Capture the cell that displays the provided text and extract its (X, Y) central coordinate. 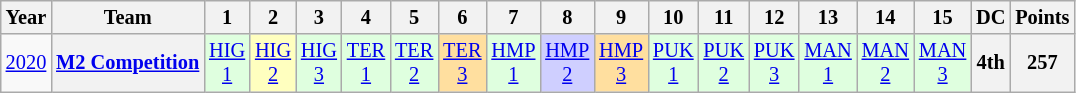
PUK3 (774, 63)
10 (673, 17)
MAN2 (886, 63)
PUK1 (673, 63)
14 (886, 17)
HMP2 (567, 63)
3 (319, 17)
M2 Competition (128, 63)
6 (462, 17)
11 (723, 17)
HMP3 (621, 63)
Team (128, 17)
Points (1042, 17)
15 (942, 17)
2020 (26, 63)
4 (366, 17)
DC (990, 17)
HIG3 (319, 63)
TER1 (366, 63)
4th (990, 63)
8 (567, 17)
HIG1 (227, 63)
HMP1 (513, 63)
13 (828, 17)
TER3 (462, 63)
MAN3 (942, 63)
HIG2 (273, 63)
12 (774, 17)
5 (414, 17)
9 (621, 17)
PUK2 (723, 63)
1 (227, 17)
Year (26, 17)
257 (1042, 63)
MAN1 (828, 63)
2 (273, 17)
7 (513, 17)
TER2 (414, 63)
